Pinpoint the cell where the given text exists, returning its [x, y] midpoint coordinate. 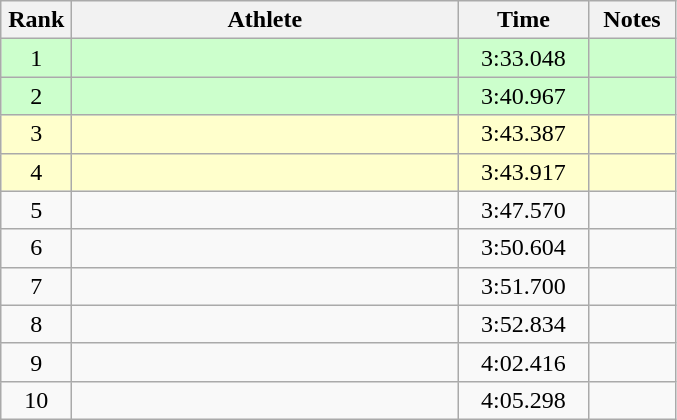
2 [36, 96]
Athlete [265, 20]
3:50.604 [524, 248]
1 [36, 58]
Rank [36, 20]
3:43.387 [524, 134]
6 [36, 248]
3:43.917 [524, 172]
8 [36, 324]
3:51.700 [524, 286]
3:47.570 [524, 210]
3:33.048 [524, 58]
Notes [632, 20]
10 [36, 400]
4:05.298 [524, 400]
Time [524, 20]
3:40.967 [524, 96]
4 [36, 172]
3 [36, 134]
7 [36, 286]
5 [36, 210]
4:02.416 [524, 362]
9 [36, 362]
3:52.834 [524, 324]
